Extract the (x, y) coordinate from the center of the cell holding the provided text.  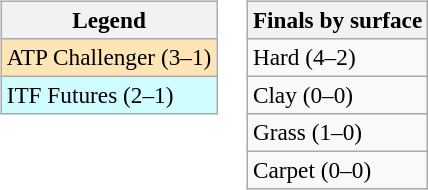
ATP Challenger (3–1) (108, 57)
Clay (0–0) (337, 95)
ITF Futures (2–1) (108, 95)
Hard (4–2) (337, 57)
Finals by surface (337, 20)
Grass (1–0) (337, 133)
Legend (108, 20)
Carpet (0–0) (337, 171)
